Extract the (x, y) coordinate from the center of the cell holding the provided text.  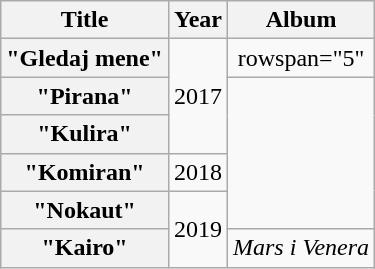
Year (198, 20)
"Komiran" (85, 172)
2017 (198, 96)
Title (85, 20)
2019 (198, 229)
"Nokaut" (85, 210)
Mars i Venera (302, 248)
"Pirana" (85, 96)
"Kairo" (85, 248)
"Kulira" (85, 134)
"Gledaj mene" (85, 58)
rowspan="5" (302, 58)
2018 (198, 172)
Album (302, 20)
